Pinpoint the cell where the given text exists, returning its [x, y] midpoint coordinate. 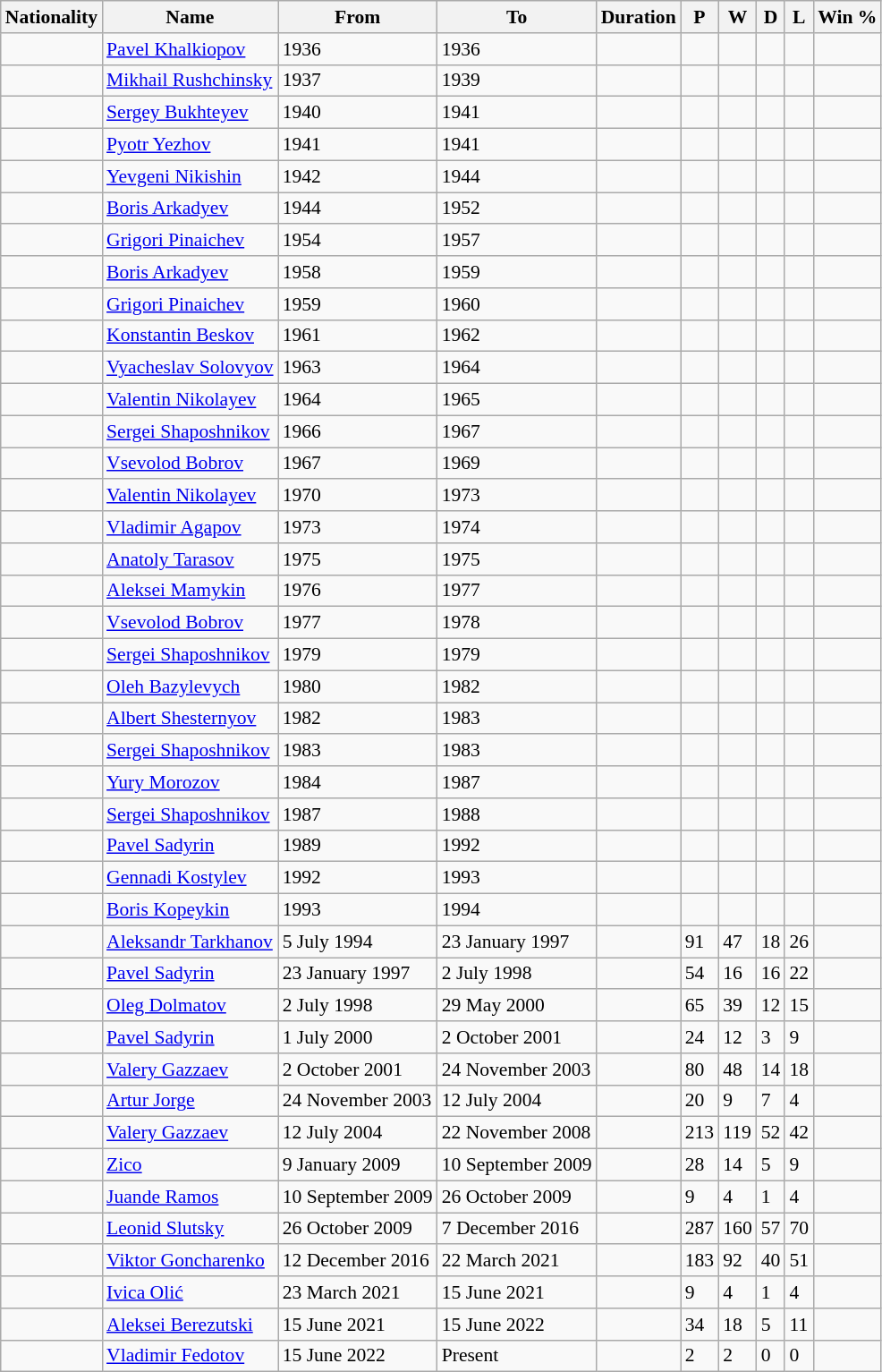
5 July 1994 [358, 942]
28 [700, 1165]
119 [737, 1133]
51 [799, 1261]
42 [799, 1133]
Yury Morozov [190, 782]
1937 [358, 81]
1989 [358, 846]
Aleksei Berezutski [190, 1325]
22 November 2008 [517, 1133]
1962 [517, 336]
1963 [358, 368]
From [358, 17]
Duration [639, 17]
160 [737, 1229]
80 [700, 1069]
Yevgeni Nikishin [190, 176]
Aleksandr Tarkhanov [190, 942]
54 [700, 974]
47 [737, 942]
Nationality [52, 17]
65 [700, 1006]
Vyacheslav Solovyov [190, 368]
Zico [190, 1165]
L [799, 17]
1958 [358, 272]
7 December 2016 [517, 1229]
7 [771, 1101]
Name [190, 17]
W [737, 17]
92 [737, 1261]
48 [737, 1069]
24 [700, 1037]
Vladimir Fedotov [190, 1356]
1969 [517, 464]
1940 [358, 113]
To [517, 17]
39 [737, 1006]
1965 [517, 400]
23 March 2021 [358, 1292]
1970 [358, 496]
57 [771, 1229]
9 January 2009 [358, 1165]
70 [799, 1229]
1961 [358, 336]
1942 [358, 176]
1978 [517, 623]
Oleg Dolmatov [190, 1006]
22 March 2021 [517, 1261]
Vladimir Agapov [190, 527]
Mikhail Rushchinsky [190, 81]
1988 [517, 814]
D [771, 17]
1954 [358, 241]
Oleh Bazylevych [190, 686]
Juande Ramos [190, 1197]
183 [700, 1261]
Aleksei Mamykin [190, 591]
3 [771, 1037]
213 [700, 1133]
Anatoly Tarasov [190, 559]
11 [799, 1325]
91 [700, 942]
15 [799, 1006]
1980 [358, 686]
Present [517, 1356]
1984 [358, 782]
1966 [358, 431]
Leonid Slutsky [190, 1229]
Albert Shesternyov [190, 719]
52 [771, 1133]
1994 [517, 910]
Pyotr Yezhov [190, 145]
1976 [358, 591]
1939 [517, 81]
Win % [847, 17]
1957 [517, 241]
26 [799, 942]
Sergey Bukhteyev [190, 113]
1974 [517, 527]
1 July 2000 [358, 1037]
1952 [517, 209]
Ivica Olić [190, 1292]
40 [771, 1261]
34 [700, 1325]
Boris Kopeykin [190, 910]
Konstantin Beskov [190, 336]
29 May 2000 [517, 1006]
22 [799, 974]
12 December 2016 [358, 1261]
287 [700, 1229]
20 [700, 1101]
Viktor Goncharenko [190, 1261]
Pavel Khalkiopov [190, 49]
P [700, 17]
1960 [517, 304]
Gennadi Kostylev [190, 878]
Artur Jorge [190, 1101]
